Identify which cell holds the provided text, then report its (X, Y) central coordinate. 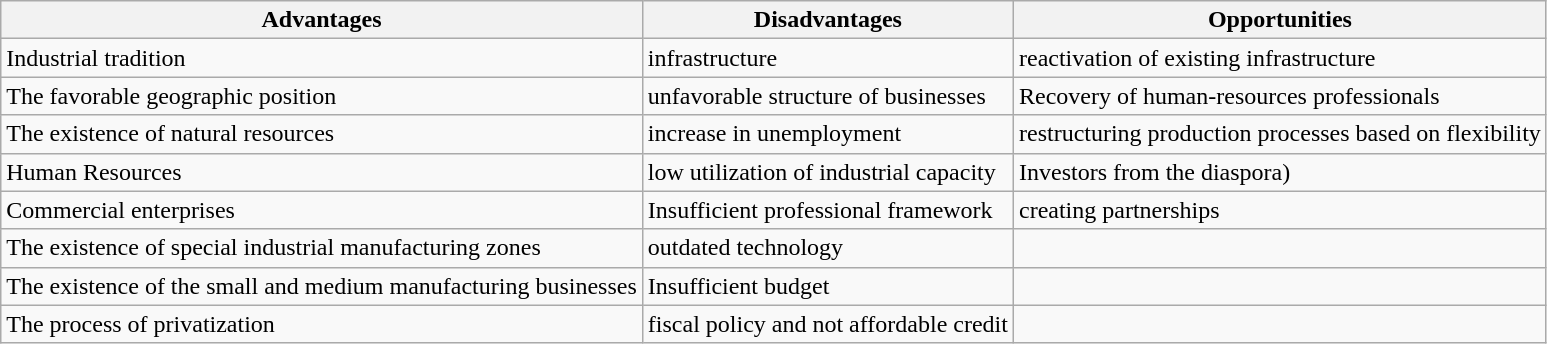
outdated technology (828, 248)
Insufficient budget (828, 286)
The existence of special industrial manufacturing zones (322, 248)
increase in unemployment (828, 134)
restructuring production processes based on flexibility (1280, 134)
Disadvantages (828, 20)
Insufficient professional framework (828, 210)
The process of privatization (322, 324)
Recovery of human-resources professionals (1280, 96)
reactivation of existing infrastructure (1280, 58)
The existence of the small and medium manufacturing businesses (322, 286)
The existence of natural resources (322, 134)
The favorable geographic position (322, 96)
Industrial tradition (322, 58)
Opportunities (1280, 20)
fiscal policy and not affordable credit (828, 324)
unfavorable structure of businesses (828, 96)
Human Resources (322, 172)
infrastructure (828, 58)
creating partnerships (1280, 210)
Commercial enterprises (322, 210)
low utilization of industrial capacity (828, 172)
Advantages (322, 20)
Investors from the diaspora) (1280, 172)
